Pinpoint the cell where the given text exists, returning its [x, y] midpoint coordinate. 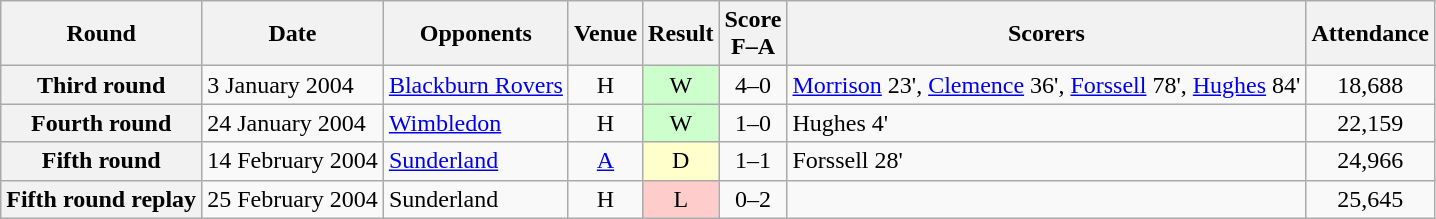
Date [293, 34]
25,645 [1370, 199]
1–0 [753, 123]
22,159 [1370, 123]
Fifth round replay [102, 199]
Opponents [476, 34]
1–1 [753, 161]
Attendance [1370, 34]
4–0 [753, 85]
Scorers [1046, 34]
D [681, 161]
Morrison 23', Clemence 36', Forssell 78', Hughes 84' [1046, 85]
18,688 [1370, 85]
24 January 2004 [293, 123]
Venue [605, 34]
ScoreF–A [753, 34]
Round [102, 34]
Hughes 4' [1046, 123]
Fourth round [102, 123]
25 February 2004 [293, 199]
Third round [102, 85]
0–2 [753, 199]
Fifth round [102, 161]
Result [681, 34]
3 January 2004 [293, 85]
14 February 2004 [293, 161]
L [681, 199]
Forssell 28' [1046, 161]
Wimbledon [476, 123]
Blackburn Rovers [476, 85]
A [605, 161]
24,966 [1370, 161]
